Pinpoint the cell where the given text exists, returning its [X, Y] midpoint coordinate. 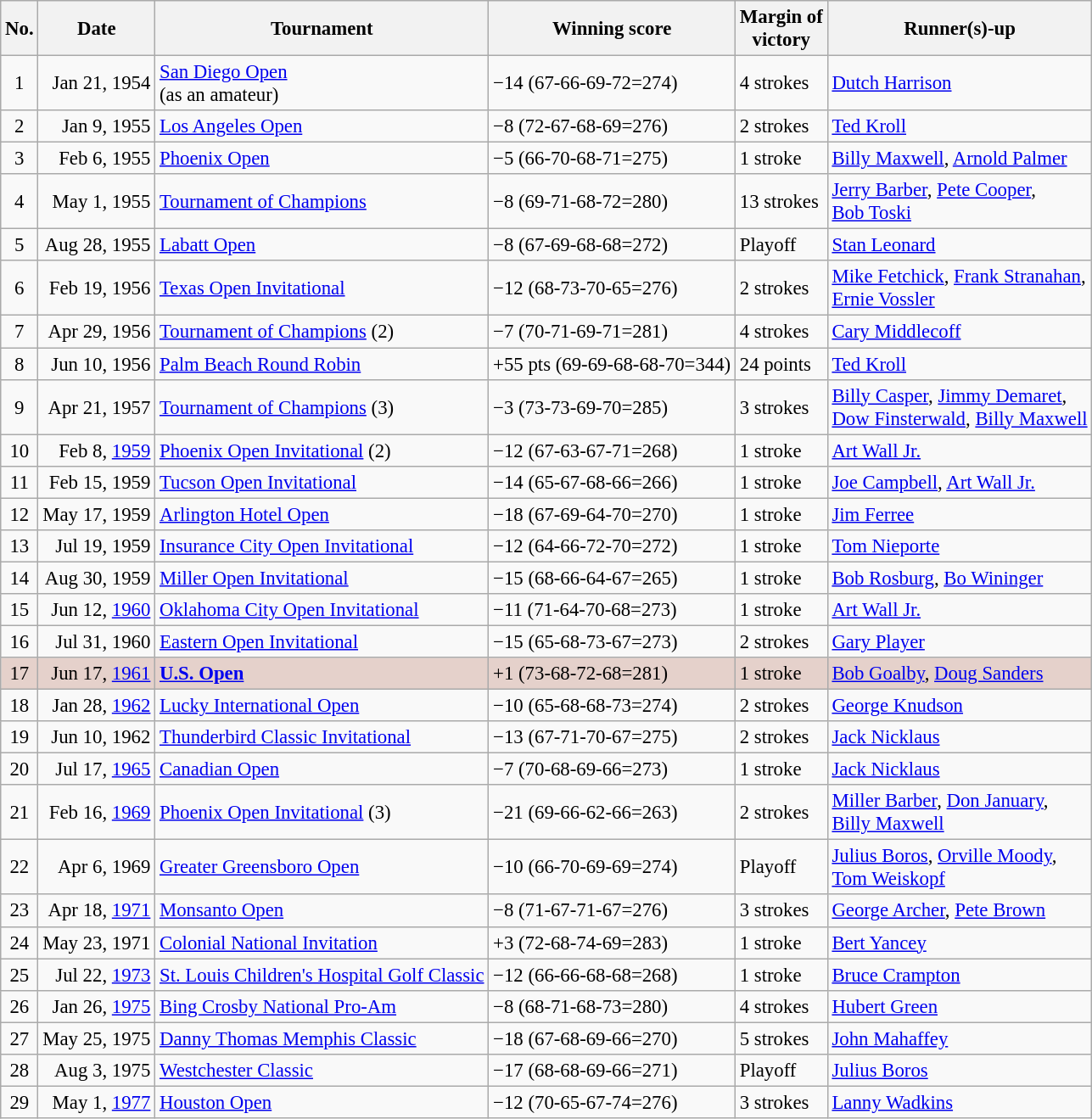
Palm Beach Round Robin [322, 364]
−11 (71-64-70-68=273) [613, 610]
−21 (69-66-62-66=263) [613, 813]
1 [20, 83]
Feb 16, 1969 [97, 813]
Joe Campbell, Art Wall Jr. [960, 482]
−8 (68-71-68-73=280) [613, 1006]
Date [97, 29]
−17 (68-68-69-66=271) [613, 1071]
7 [20, 332]
+55 pts (69-69-68-68-70=344) [613, 364]
−12 (64-66-72-70=272) [613, 546]
Jan 9, 1955 [97, 126]
9 [20, 407]
Texas Open Invitational [322, 288]
29 [20, 1102]
Lanny Wadkins [960, 1102]
Billy Casper, Jimmy Demaret, Dow Finsterwald, Billy Maxwell [960, 407]
−3 (73-73-69-70=285) [613, 407]
Colonial National Invitation [322, 943]
May 1, 1955 [97, 202]
21 [20, 813]
22 [20, 867]
Feb 15, 1959 [97, 482]
Feb 19, 1956 [97, 288]
3 [20, 159]
Arlington Hotel Open [322, 514]
Jun 10, 1962 [97, 737]
Insurance City Open Invitational [322, 546]
Apr 29, 1956 [97, 332]
Tucson Open Invitational [322, 482]
−12 (68-73-70-65=276) [613, 288]
Bert Yancey [960, 943]
Thunderbird Classic Invitational [322, 737]
Jul 31, 1960 [97, 641]
Phoenix Open Invitational (2) [322, 450]
−7 (70-68-69-66=273) [613, 769]
George Archer, Pete Brown [960, 911]
−8 (69-71-68-72=280) [613, 202]
Apr 6, 1969 [97, 867]
Aug 3, 1975 [97, 1071]
−12 (67-63-67-71=268) [613, 450]
Tom Nieporte [960, 546]
14 [20, 578]
Jul 22, 1973 [97, 975]
15 [20, 610]
St. Louis Children's Hospital Golf Classic [322, 975]
Lucky International Open [322, 706]
Bob Goalby, Doug Sanders [960, 674]
−12 (66-66-68-68=268) [613, 975]
−10 (66-70-69-69=274) [613, 867]
Aug 28, 1955 [97, 245]
Phoenix Open Invitational (3) [322, 813]
23 [20, 911]
6 [20, 288]
Gary Player [960, 641]
−7 (70-71-69-71=281) [613, 332]
Winning score [613, 29]
−18 (67-69-64-70=270) [613, 514]
Tournament of Champions (2) [322, 332]
−10 (65-68-68-73=274) [613, 706]
12 [20, 514]
26 [20, 1006]
−18 (67-68-69-66=270) [613, 1038]
25 [20, 975]
Billy Maxwell, Arnold Palmer [960, 159]
18 [20, 706]
Jan 28, 1962 [97, 706]
Jan 21, 1954 [97, 83]
Apr 21, 1957 [97, 407]
Jerry Barber, Pete Cooper, Bob Toski [960, 202]
Monsanto Open [322, 911]
Hubert Green [960, 1006]
Jim Ferree [960, 514]
Mike Fetchick, Frank Stranahan, Ernie Vossler [960, 288]
10 [20, 450]
May 17, 1959 [97, 514]
16 [20, 641]
Dutch Harrison [960, 83]
13 [20, 546]
No. [20, 29]
28 [20, 1071]
Jul 17, 1965 [97, 769]
−8 (72-67-68-69=276) [613, 126]
−8 (71-67-71-67=276) [613, 911]
George Knudson [960, 706]
−5 (66-70-68-71=275) [613, 159]
San Diego Open(as an amateur) [322, 83]
Danny Thomas Memphis Classic [322, 1038]
17 [20, 674]
Aug 30, 1959 [97, 578]
May 1, 1977 [97, 1102]
Phoenix Open [322, 159]
Apr 18, 1971 [97, 911]
4 [20, 202]
Miller Barber, Don January, Billy Maxwell [960, 813]
Feb 6, 1955 [97, 159]
20 [20, 769]
Los Angeles Open [322, 126]
+1 (73-68-72-68=281) [613, 674]
May 25, 1975 [97, 1038]
8 [20, 364]
Houston Open [322, 1102]
Feb 8, 1959 [97, 450]
+3 (72-68-74-69=283) [613, 943]
Jan 26, 1975 [97, 1006]
Julius Boros, Orville Moody, Tom Weiskopf [960, 867]
Julius Boros [960, 1071]
Jun 17, 1961 [97, 674]
Miller Open Invitational [322, 578]
Labatt Open [322, 245]
−15 (68-66-64-67=265) [613, 578]
11 [20, 482]
19 [20, 737]
Bruce Crampton [960, 975]
−14 (67-66-69-72=274) [613, 83]
Cary Middlecoff [960, 332]
Tournament [322, 29]
Stan Leonard [960, 245]
−15 (65-68-73-67=273) [613, 641]
Tournament of Champions [322, 202]
John Mahaffey [960, 1038]
−8 (67-69-68-68=272) [613, 245]
Eastern Open Invitational [322, 641]
Tournament of Champions (3) [322, 407]
Jun 10, 1956 [97, 364]
−12 (70-65-67-74=276) [613, 1102]
5 strokes [781, 1038]
Jul 19, 1959 [97, 546]
2 [20, 126]
Margin ofvictory [781, 29]
−14 (65-67-68-66=266) [613, 482]
Canadian Open [322, 769]
Oklahoma City Open Invitational [322, 610]
13 strokes [781, 202]
27 [20, 1038]
May 23, 1971 [97, 943]
U.S. Open [322, 674]
24 [20, 943]
Jun 12, 1960 [97, 610]
24 points [781, 364]
Greater Greensboro Open [322, 867]
Westchester Classic [322, 1071]
Bing Crosby National Pro-Am [322, 1006]
Bob Rosburg, Bo Wininger [960, 578]
−13 (67-71-70-67=275) [613, 737]
5 [20, 245]
Runner(s)-up [960, 29]
